From the cell containing the given text, extract its center point as (X, Y) coordinate. 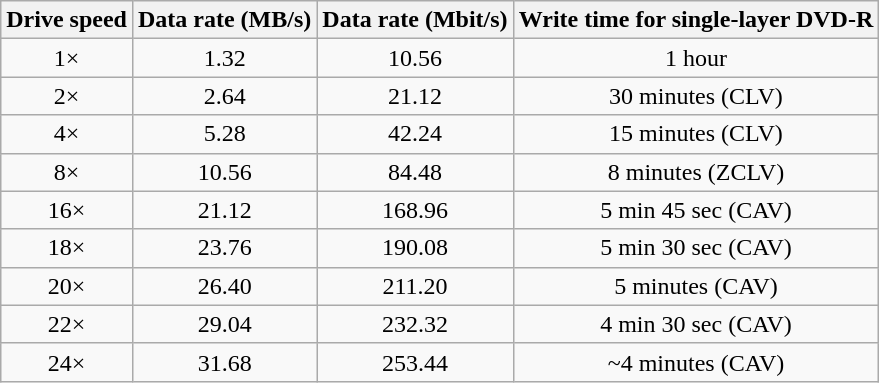
2× (67, 96)
84.48 (415, 172)
8× (67, 172)
1.32 (224, 58)
Write time for single-layer DVD-R (696, 20)
16× (67, 210)
232.32 (415, 324)
31.68 (224, 362)
253.44 (415, 362)
20× (67, 286)
5.28 (224, 134)
2.64 (224, 96)
211.20 (415, 286)
26.40 (224, 286)
23.76 (224, 248)
42.24 (415, 134)
Drive speed (67, 20)
Data rate (MB/s) (224, 20)
22× (67, 324)
29.04 (224, 324)
8 minutes (ZCLV) (696, 172)
168.96 (415, 210)
~4 minutes (CAV) (696, 362)
190.08 (415, 248)
Data rate (Mbit/s) (415, 20)
30 minutes (CLV) (696, 96)
4 min 30 sec (CAV) (696, 324)
4× (67, 134)
24× (67, 362)
5 minutes (CAV) (696, 286)
18× (67, 248)
1× (67, 58)
1 hour (696, 58)
5 min 30 sec (CAV) (696, 248)
15 minutes (CLV) (696, 134)
5 min 45 sec (CAV) (696, 210)
